Identify which cell holds the provided text, then report its [X, Y] central coordinate. 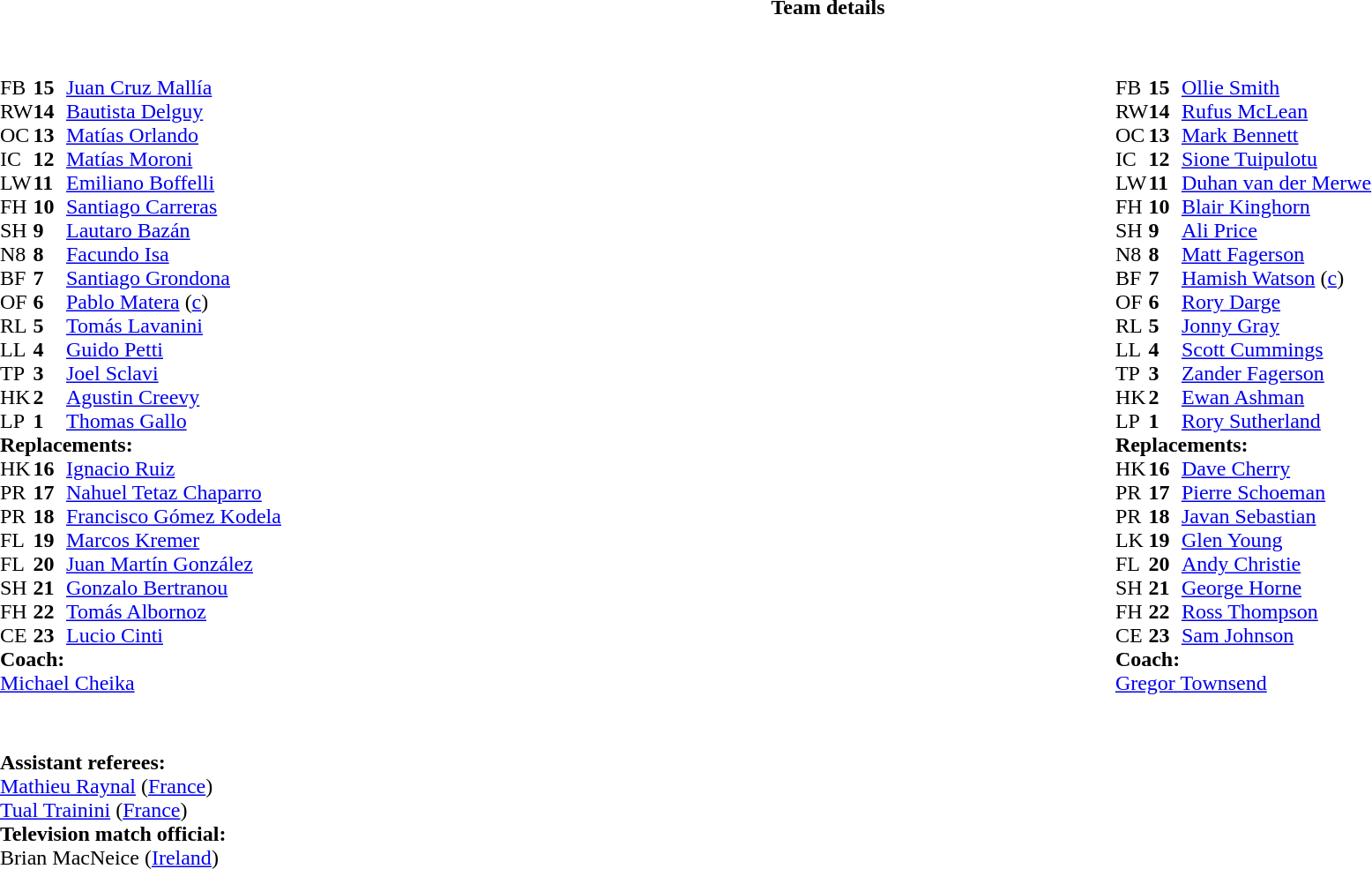
Ignacio Ruiz [174, 469]
Nahuel Tetaz Chaparro [174, 492]
Duhan van der Merwe [1277, 184]
Gonzalo Bertranou [174, 588]
Rory Darge [1277, 302]
Ali Price [1277, 231]
Lucio Cinti [174, 635]
Ollie Smith [1277, 88]
Javan Sebastian [1277, 517]
Tomás Lavanini [174, 326]
George Horne [1277, 588]
Facundo Isa [174, 254]
Matías Moroni [174, 159]
Pierre Schoeman [1277, 492]
Tomás Albornoz [174, 612]
Jonny Gray [1277, 326]
Glen Young [1277, 540]
Hamish Watson (c) [1277, 279]
Bautista Delguy [174, 111]
Santiago Carreras [174, 206]
Pablo Matera (c) [174, 302]
Scott Cummings [1277, 349]
Gregor Townsend [1243, 683]
Rufus McLean [1277, 111]
Zander Fagerson [1277, 374]
LK [1132, 540]
Mark Bennett [1277, 136]
Emiliano Boffelli [174, 184]
Santiago Grondona [174, 279]
Blair Kinghorn [1277, 206]
Sione Tuipulotu [1277, 159]
Matt Fagerson [1277, 254]
Rory Sutherland [1277, 422]
Francisco Gómez Kodela [174, 517]
Ewan Ashman [1277, 397]
Marcos Kremer [174, 540]
Juan Cruz Mallía [174, 88]
Joel Sclavi [174, 374]
Michael Cheika [141, 683]
Andy Christie [1277, 565]
Lautaro Bazán [174, 231]
Ross Thompson [1277, 612]
Juan Martín González [174, 565]
Guido Petti [174, 349]
Dave Cherry [1277, 469]
Sam Johnson [1277, 635]
Matías Orlando [174, 136]
Agustin Creevy [174, 397]
Thomas Gallo [174, 422]
